Locate the cell with the specified text and output its [X, Y] center coordinate. 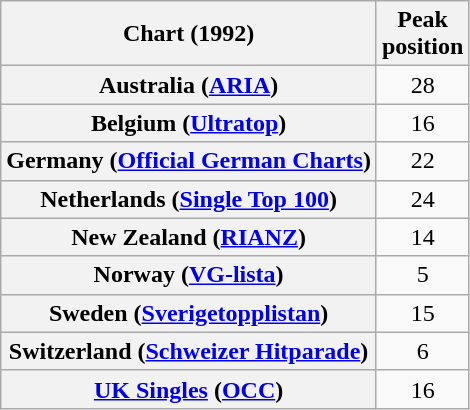
15 [422, 313]
Chart (1992) [189, 34]
5 [422, 275]
22 [422, 161]
14 [422, 237]
Sweden (Sverigetopplistan) [189, 313]
Netherlands (Single Top 100) [189, 199]
Germany (Official German Charts) [189, 161]
UK Singles (OCC) [189, 389]
Belgium (Ultratop) [189, 123]
28 [422, 85]
Australia (ARIA) [189, 85]
New Zealand (RIANZ) [189, 237]
6 [422, 351]
Peak position [422, 34]
Norway (VG-lista) [189, 275]
Switzerland (Schweizer Hitparade) [189, 351]
24 [422, 199]
